Return [x, y] of the center of cell containing provided text 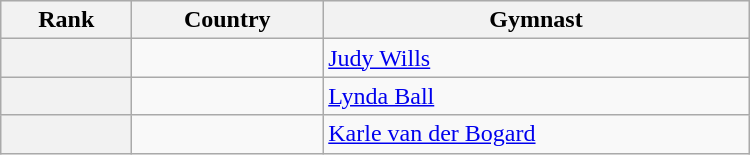
Judy Wills [536, 58]
Country [228, 20]
Gymnast [536, 20]
Karle van der Bogard [536, 134]
Lynda Ball [536, 96]
Rank [66, 20]
